Detect which cell encompasses the target text, then output its (X, Y) center coordinate. 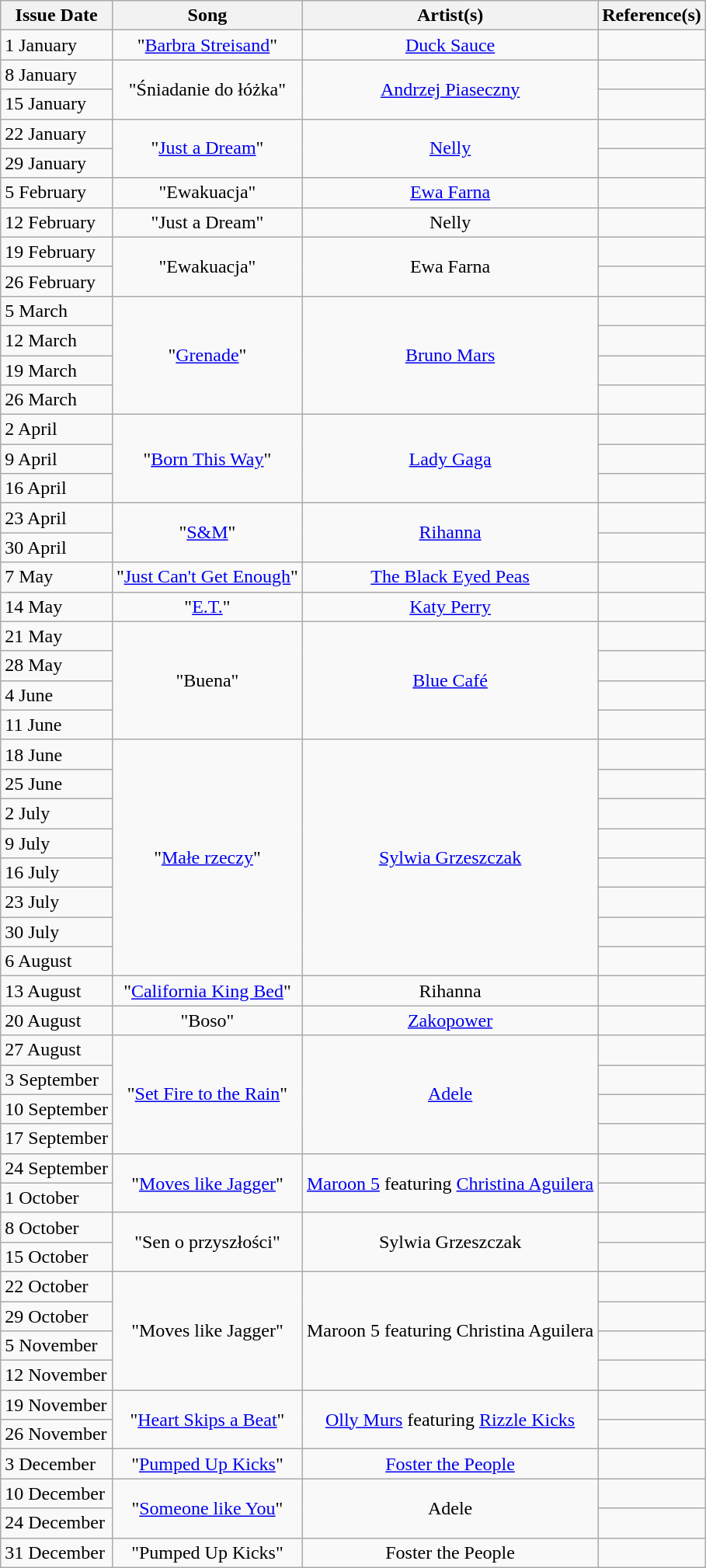
10 September (57, 1109)
23 July (57, 902)
7 May (57, 577)
"Someone like You" (207, 1508)
"Małe rzeczy" (207, 857)
3 December (57, 1464)
6 August (57, 961)
26 March (57, 400)
"Śniadanie do łóżka" (207, 89)
2 July (57, 813)
Blue Café (450, 680)
10 December (57, 1493)
"Boso" (207, 1020)
19 March (57, 370)
11 June (57, 725)
"Sen o przyszłości" (207, 1242)
"Barbra Streisand" (207, 45)
19 February (57, 252)
12 February (57, 222)
Reference(s) (652, 16)
Lady Gaga (450, 459)
24 December (57, 1523)
Andrzej Piaseczny (450, 89)
Artist(s) (450, 16)
15 October (57, 1257)
18 June (57, 754)
14 May (57, 607)
26 February (57, 281)
Duck Sauce (450, 45)
23 April (57, 518)
15 January (57, 104)
31 December (57, 1552)
16 July (57, 873)
29 January (57, 163)
"Buena" (207, 680)
12 March (57, 340)
The Black Eyed Peas (450, 577)
"Heart Skips a Beat" (207, 1420)
3 September (57, 1080)
12 November (57, 1375)
4 June (57, 695)
"E.T." (207, 607)
9 April (57, 459)
Katy Perry (450, 607)
Issue Date (57, 16)
5 March (57, 311)
1 October (57, 1198)
16 April (57, 488)
"Set Fire to the Rain" (207, 1094)
5 February (57, 193)
9 July (57, 843)
13 August (57, 991)
26 November (57, 1434)
Bruno Mars (450, 355)
"California King Bed" (207, 991)
20 August (57, 1020)
"S&M" (207, 533)
Olly Murs featuring Rizzle Kicks (450, 1420)
25 June (57, 784)
1 January (57, 45)
Zakopower (450, 1020)
21 May (57, 636)
22 October (57, 1286)
Song (207, 16)
27 August (57, 1050)
24 September (57, 1168)
17 September (57, 1139)
22 January (57, 134)
"Grenade" (207, 355)
8 October (57, 1227)
30 April (57, 548)
"Born This Way" (207, 459)
29 October (57, 1316)
28 May (57, 666)
19 November (57, 1405)
5 November (57, 1346)
30 July (57, 932)
8 January (57, 75)
"Just Can't Get Enough" (207, 577)
2 April (57, 429)
